Return [X, Y] of the center of cell containing provided text 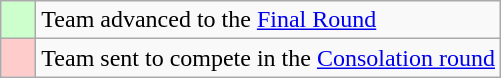
Team sent to compete in the Consolation round [268, 58]
Team advanced to the Final Round [268, 20]
